From the cell containing the given text, extract its center point as (X, Y) coordinate. 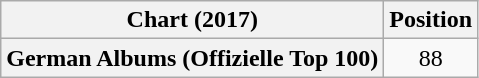
88 (431, 58)
Chart (2017) (192, 20)
Position (431, 20)
German Albums (Offizielle Top 100) (192, 58)
